Extract the [X, Y] coordinate from the center of the cell holding the provided text.  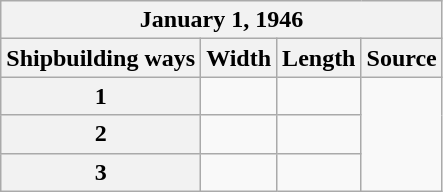
Length [319, 58]
Shipbuilding ways [101, 58]
1 [101, 96]
2 [101, 134]
3 [101, 172]
Source [402, 58]
January 1, 1946 [222, 20]
Width [239, 58]
